Find where the given text appears and provide that cell's center as (X, Y) coordinate. 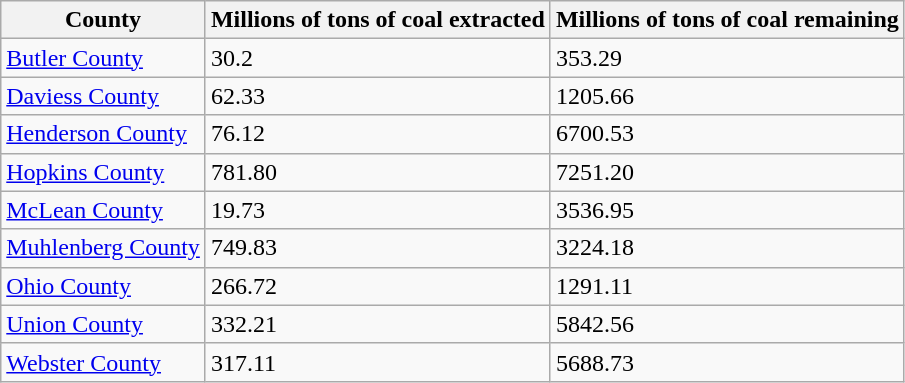
30.2 (378, 58)
353.29 (727, 58)
7251.20 (727, 172)
3536.95 (727, 210)
McLean County (104, 210)
Daviess County (104, 96)
749.83 (378, 248)
Hopkins County (104, 172)
Union County (104, 324)
1291.11 (727, 286)
5688.73 (727, 362)
5842.56 (727, 324)
62.33 (378, 96)
19.73 (378, 210)
6700.53 (727, 134)
781.80 (378, 172)
266.72 (378, 286)
1205.66 (727, 96)
Butler County (104, 58)
Millions of tons of coal remaining (727, 20)
Ohio County (104, 286)
Millions of tons of coal extracted (378, 20)
Muhlenberg County (104, 248)
332.21 (378, 324)
County (104, 20)
317.11 (378, 362)
3224.18 (727, 248)
Webster County (104, 362)
Henderson County (104, 134)
76.12 (378, 134)
